Locate the cell with the specified text and output its [X, Y] center coordinate. 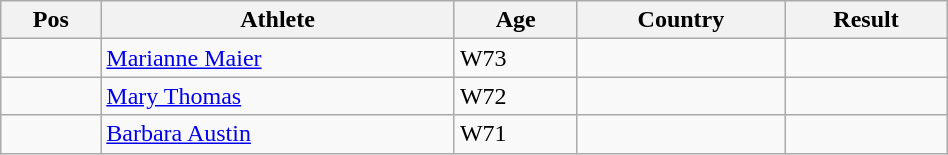
Athlete [278, 20]
Mary Thomas [278, 96]
W72 [516, 96]
Barbara Austin [278, 134]
Pos [51, 20]
Marianne Maier [278, 58]
W73 [516, 58]
W71 [516, 134]
Country [681, 20]
Age [516, 20]
Result [866, 20]
